Return the [X, Y] coordinate for the center point of the cell that contains the specified text.  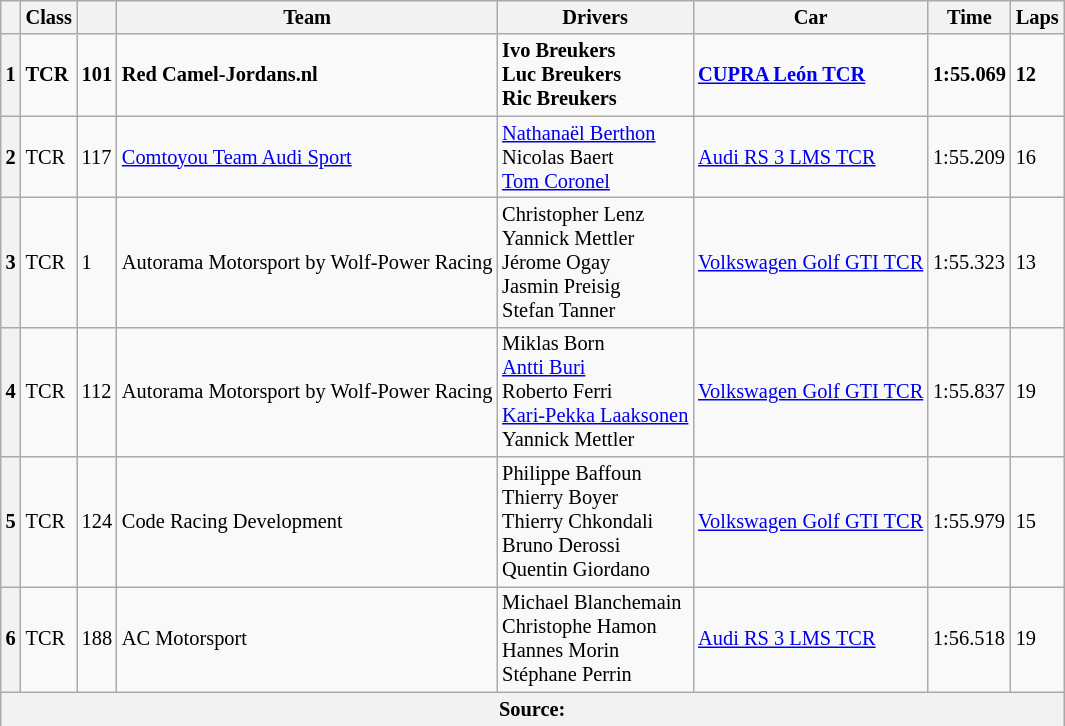
101 [97, 75]
1:55.323 [970, 262]
Drivers [595, 17]
1:55.209 [970, 157]
Christopher Lenz Yannick Mettler Jérome Ogay Jasmin Preisig Stefan Tanner [595, 262]
Michael Blanchemain Christophe Hamon Hannes Morin Stéphane Perrin [595, 639]
AC Motorsport [307, 639]
2 [11, 157]
188 [97, 639]
3 [11, 262]
Ivo Breukers Luc Breukers Ric Breukers [595, 75]
Time [970, 17]
12 [1038, 75]
13 [1038, 262]
6 [11, 639]
Source: [532, 709]
Team [307, 17]
5 [11, 522]
117 [97, 157]
Code Racing Development [307, 522]
Comtoyou Team Audi Sport [307, 157]
CUPRA León TCR [810, 75]
1:56.518 [970, 639]
124 [97, 522]
4 [11, 392]
1:55.069 [970, 75]
Car [810, 17]
Laps [1038, 17]
1:55.837 [970, 392]
Nathanaël Berthon Nicolas Baert Tom Coronel [595, 157]
112 [97, 392]
Miklas Born Antti Buri Roberto Ferri Kari-Pekka Laaksonen Yannick Mettler [595, 392]
Class [49, 17]
Philippe Baffoun Thierry Boyer Thierry Chkondali Bruno Derossi Quentin Giordano [595, 522]
Red Camel-Jordans.nl [307, 75]
16 [1038, 157]
15 [1038, 522]
1:55.979 [970, 522]
